Capture the cell that displays the provided text and extract its [x, y] central coordinate. 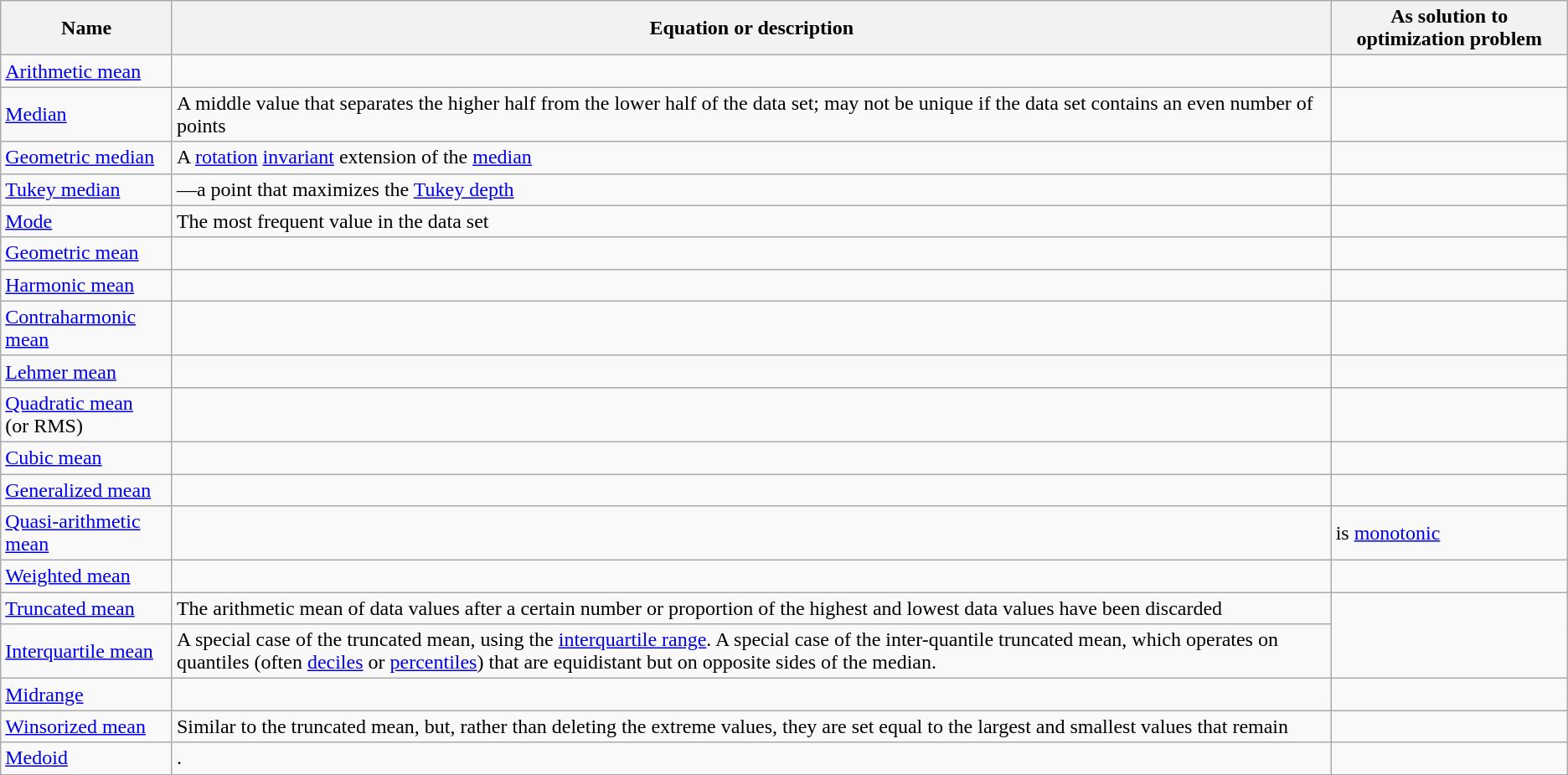
Weighted mean [87, 576]
Quadratic mean(or RMS) [87, 414]
Contraharmonic mean [87, 328]
A rotation invariant extension of the median [751, 158]
—a point that maximizes the Tukey depth [751, 189]
Median [87, 114]
Medoid [87, 758]
Quasi-arithmetic mean [87, 533]
Equation or description [751, 28]
Cubic mean [87, 457]
The most frequent value in the data set [751, 221]
As solution to optimization problem [1449, 28]
Truncated mean [87, 608]
Name [87, 28]
Mode [87, 221]
. [751, 758]
Winsorized mean [87, 726]
Lehmer mean [87, 371]
Tukey median [87, 189]
Harmonic mean [87, 285]
Geometric mean [87, 253]
is monotonic [1449, 533]
Midrange [87, 695]
Arithmetic mean [87, 71]
Interquartile mean [87, 652]
Similar to the truncated mean, but, rather than deleting the extreme values, they are set equal to the largest and smallest values that remain [751, 726]
Generalized mean [87, 490]
Geometric median [87, 158]
The arithmetic mean of data values after a certain number or proportion of the highest and lowest data values have been discarded [751, 608]
